Capture the cell that displays the provided text and extract its (X, Y) central coordinate. 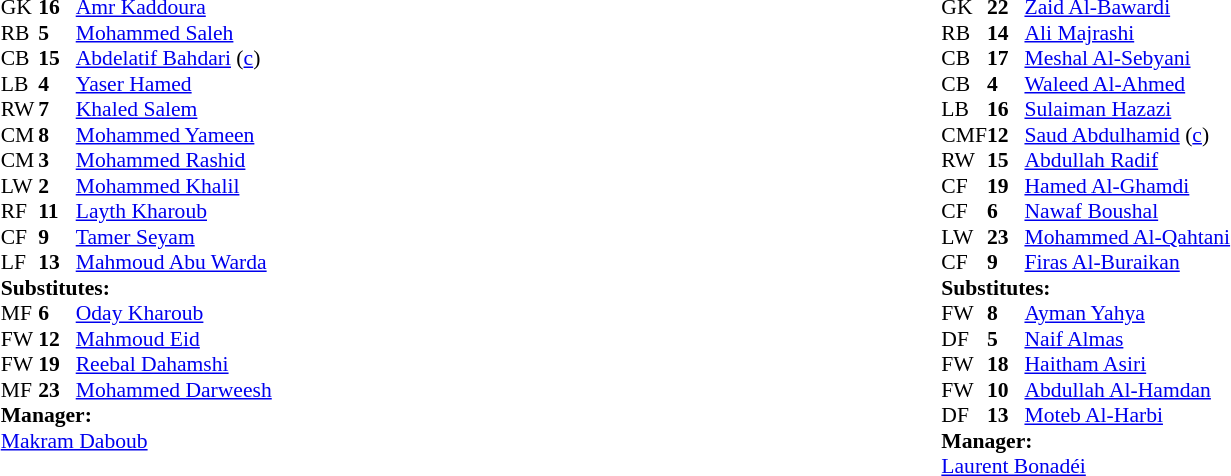
Naif Almas (1127, 339)
7 (57, 109)
Moteb Al-Harbi (1127, 415)
Meshal Al-Sebyani (1127, 59)
16 (1006, 109)
Abdullah Radif (1127, 161)
Waleed Al-Ahmed (1127, 84)
Mohammed Saleh (174, 33)
Mohammed Khalil (174, 186)
10 (1006, 390)
Abdelatif Bahdari (c) (174, 59)
Ayman Yahya (1127, 313)
Mahmoud Abu Warda (174, 263)
Yaser Hamed (174, 84)
14 (1006, 33)
Khaled Salem (174, 109)
2 (57, 186)
Oday Kharoub (174, 313)
17 (1006, 59)
Mohammed Al-Qahtani (1127, 237)
Mahmoud Eid (174, 339)
Makram Daboub (136, 441)
Saud Abdulhamid (c) (1127, 135)
Nawaf Boushal (1127, 211)
CMF (964, 135)
Firas Al-Buraikan (1127, 263)
Ali Majrashi (1127, 33)
Reebal Dahamshi (174, 365)
Haitham Asiri (1127, 365)
Sulaiman Hazazi (1127, 109)
Mohammed Rashid (174, 161)
LF (20, 263)
11 (57, 211)
Mohammed Darweesh (174, 390)
Layth Kharoub (174, 211)
18 (1006, 365)
Mohammed Yameen (174, 135)
Tamer Seyam (174, 237)
RF (20, 211)
Abdullah Al-Hamdan (1127, 390)
3 (57, 161)
Hamed Al-Ghamdi (1127, 186)
